Detect which cell encompasses the target text, then output its (x, y) center coordinate. 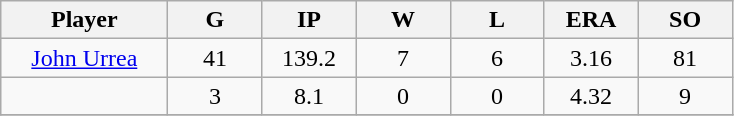
3 (215, 96)
139.2 (309, 58)
ERA (591, 20)
W (403, 20)
7 (403, 58)
John Urrea (84, 58)
G (215, 20)
SO (685, 20)
6 (497, 58)
4.32 (591, 96)
8.1 (309, 96)
Player (84, 20)
9 (685, 96)
3.16 (591, 58)
L (497, 20)
81 (685, 58)
IP (309, 20)
41 (215, 58)
